Output the [X, Y] coordinate of the center of the cell containing the given text.  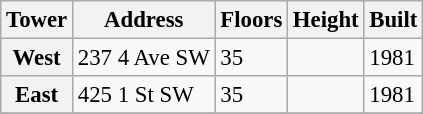
West [37, 58]
Built [394, 20]
Height [326, 20]
237 4 Ave SW [144, 58]
425 1 St SW [144, 95]
East [37, 95]
Address [144, 20]
Tower [37, 20]
Floors [252, 20]
